Capture the cell that displays the provided text and extract its [X, Y] central coordinate. 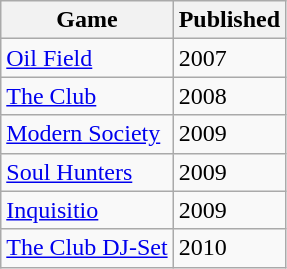
The Club [87, 96]
Published [229, 20]
Inquisitio [87, 210]
Oil Field [87, 58]
Soul Hunters [87, 172]
The Club DJ-Set [87, 248]
2008 [229, 96]
2010 [229, 248]
Game [87, 20]
2007 [229, 58]
Modern Society [87, 134]
